Locate the cell with the specified text and output its [x, y] center coordinate. 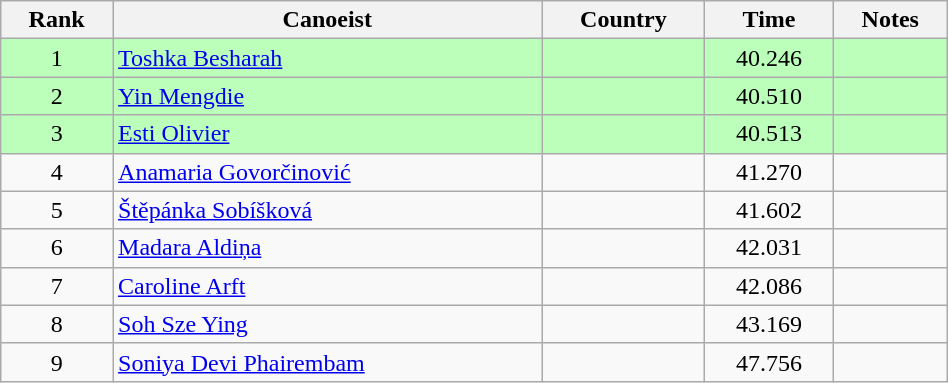
Rank [57, 20]
7 [57, 286]
Madara Aldiņa [328, 248]
3 [57, 134]
1 [57, 58]
Notes [890, 20]
Caroline Arft [328, 286]
6 [57, 248]
Country [624, 20]
40.246 [769, 58]
Štěpánka Sobíšková [328, 210]
41.602 [769, 210]
Canoeist [328, 20]
4 [57, 172]
Anamaria Govorčinović [328, 172]
Soh Sze Ying [328, 324]
Esti Olivier [328, 134]
42.031 [769, 248]
42.086 [769, 286]
47.756 [769, 362]
40.513 [769, 134]
43.169 [769, 324]
Yin Mengdie [328, 96]
2 [57, 96]
8 [57, 324]
Soniya Devi Phairembam [328, 362]
9 [57, 362]
5 [57, 210]
40.510 [769, 96]
41.270 [769, 172]
Toshka Besharah [328, 58]
Time [769, 20]
